Pinpoint the cell where the given text exists, returning its (X, Y) midpoint coordinate. 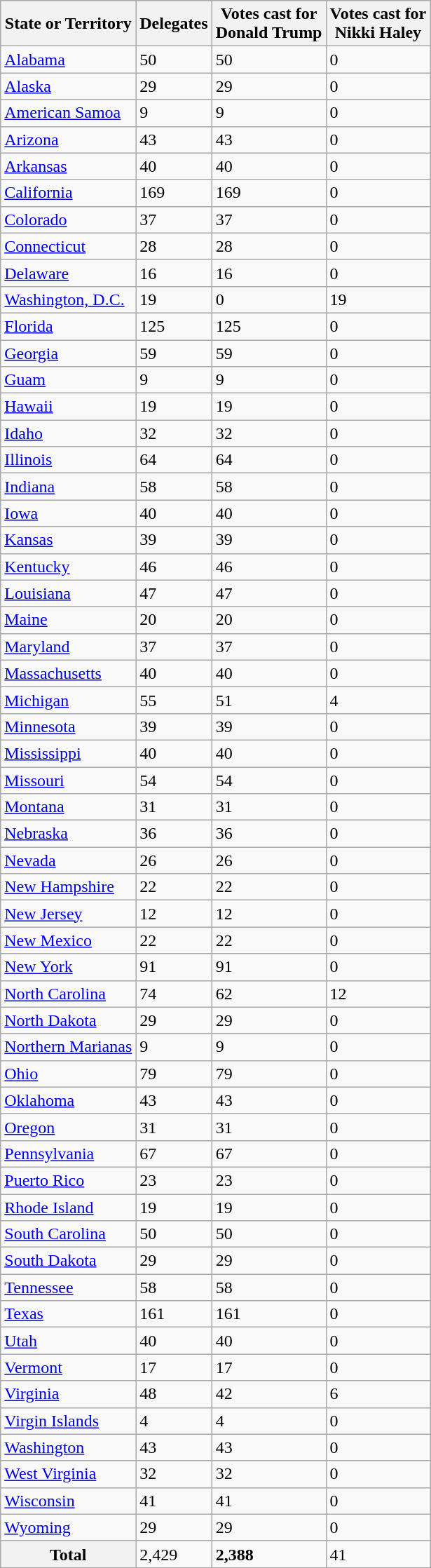
American Samoa (69, 113)
Arizona (69, 140)
California (69, 193)
Puerto Rico (69, 1180)
Rhode Island (69, 1207)
Kansas (69, 540)
Connecticut (69, 246)
Washington, D.C. (69, 299)
Idaho (69, 433)
2,388 (269, 1554)
Montana (69, 807)
2,429 (174, 1554)
Nebraska (69, 834)
Mississippi (69, 753)
62 (269, 994)
New Jersey (69, 914)
Florida (69, 326)
Nevada (69, 860)
Kentucky (69, 567)
Northern Marianas (69, 1047)
Michigan (69, 700)
Minnesota (69, 726)
Illinois (69, 460)
Ohio (69, 1074)
State or Territory (69, 24)
Wisconsin (69, 1501)
6 (378, 1394)
Wyoming (69, 1527)
Maine (69, 620)
Washington (69, 1447)
Arkansas (69, 166)
Utah (69, 1341)
Louisiana (69, 593)
Delaware (69, 273)
51 (269, 700)
West Virginia (69, 1474)
South Dakota (69, 1261)
New Mexico (69, 940)
Texas (69, 1314)
South Carolina (69, 1234)
Vermont (69, 1367)
Hawaii (69, 407)
48 (174, 1394)
55 (174, 700)
Alaska (69, 86)
Virginia (69, 1394)
Iowa (69, 513)
Pennsylvania (69, 1154)
Massachusetts (69, 673)
New Hampshire (69, 887)
North Carolina (69, 994)
Tennessee (69, 1287)
Oregon (69, 1127)
74 (174, 994)
Guam (69, 380)
Georgia (69, 353)
Total (69, 1554)
Virgin Islands (69, 1421)
Alabama (69, 60)
42 (269, 1394)
Oklahoma (69, 1100)
Delegates (174, 24)
Votes cast forNikki Haley (378, 24)
Colorado (69, 219)
North Dakota (69, 1020)
Maryland (69, 647)
New York (69, 967)
Missouri (69, 780)
Indiana (69, 487)
Votes cast forDonald Trump (269, 24)
